Return (X, Y) of the center of cell containing provided text 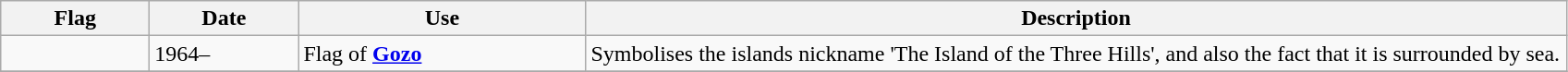
Flag (76, 18)
Description (1076, 18)
Use (442, 18)
1964– (224, 54)
Flag of Gozo (442, 54)
Date (224, 18)
Symbolises the islands nickname 'The Island of the Three Hills', and also the fact that it is surrounded by sea. (1076, 54)
